From the cell containing the given text, extract its center point as (X, Y) coordinate. 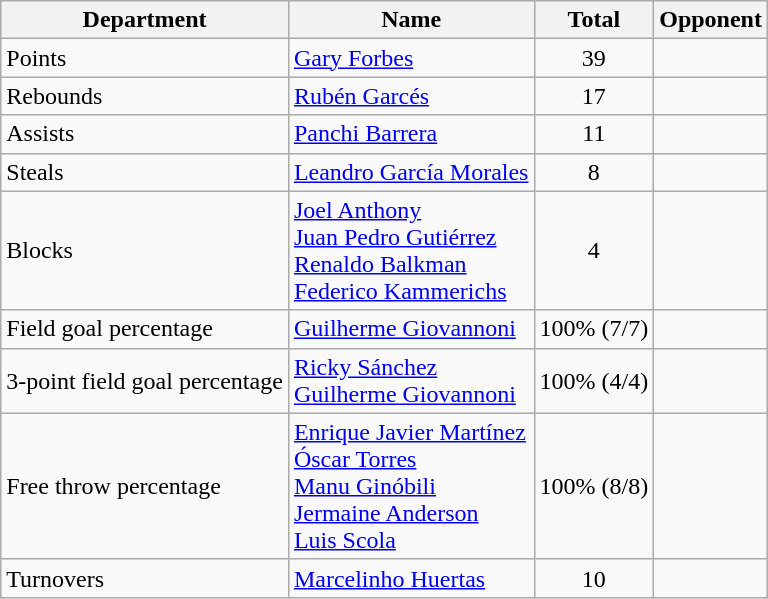
Points (145, 58)
10 (594, 578)
Assists (145, 134)
Joel Anthony Juan Pedro Gutiérrez Renaldo Balkman Federico Kammerichs (411, 250)
3-point field goal percentage (145, 380)
4 (594, 250)
Panchi Barrera (411, 134)
Steals (145, 172)
Ricky Sánchez Guilherme Giovannoni (411, 380)
17 (594, 96)
Blocks (145, 250)
11 (594, 134)
100% (7/7) (594, 329)
100% (8/8) (594, 486)
Field goal percentage (145, 329)
Guilherme Giovannoni (411, 329)
Free throw percentage (145, 486)
Name (411, 20)
Rebounds (145, 96)
Turnovers (145, 578)
Marcelinho Huertas (411, 578)
Department (145, 20)
Leandro García Morales (411, 172)
Opponent (711, 20)
Total (594, 20)
Gary Forbes (411, 58)
Rubén Garcés (411, 96)
39 (594, 58)
Enrique Javier Martínez Óscar Torres Manu Ginóbili Jermaine Anderson Luis Scola (411, 486)
8 (594, 172)
100% (4/4) (594, 380)
